Scan for the cell matching the given text and deliver its [x, y] coordinate at center. 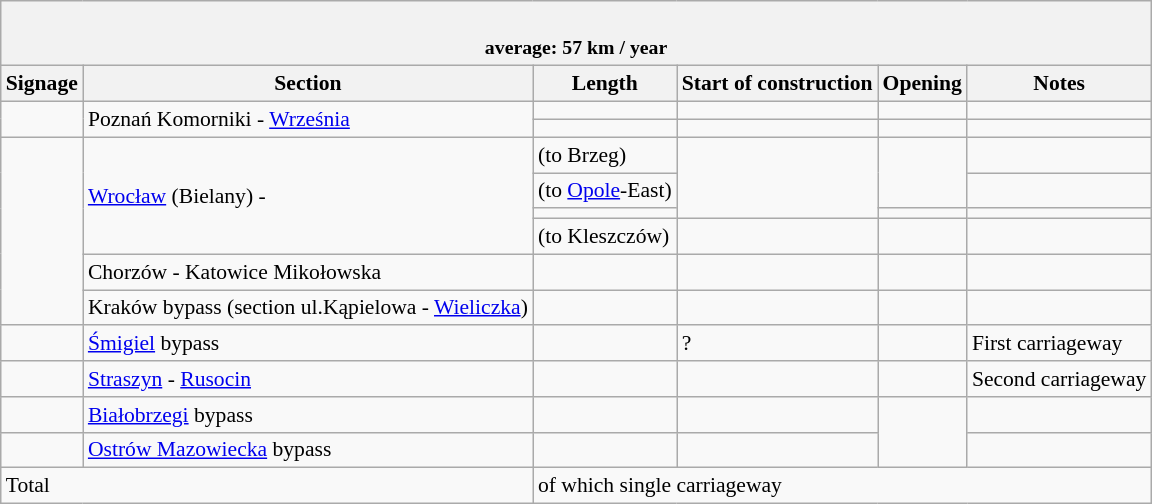
Signage [42, 84]
Section [308, 84]
Śmigiel bypass [308, 344]
Chorzów - Katowice Mikołowska [308, 272]
? [778, 344]
Notes [1060, 84]
Wrocław (Bielany) - [308, 196]
Total [267, 486]
First carriageway [1060, 344]
Straszyn - Rusocin [308, 379]
Start of construction [778, 84]
Opening [922, 84]
Length [605, 84]
(to Brzeg) [605, 155]
(to Opole-East) [605, 191]
of which single carriageway [842, 486]
(to Kleszczów) [605, 237]
Białobrzegi bypass [308, 415]
Poznań Komorniki - Września [308, 120]
Kraków bypass (section ul.Kąpielowa - Wieliczka) [308, 308]
Ostrów Mazowiecka bypass [308, 450]
Second carriageway [1060, 379]
average: 57 km / year [576, 34]
